Find where the given text appears and provide that cell's center as (X, Y) coordinate. 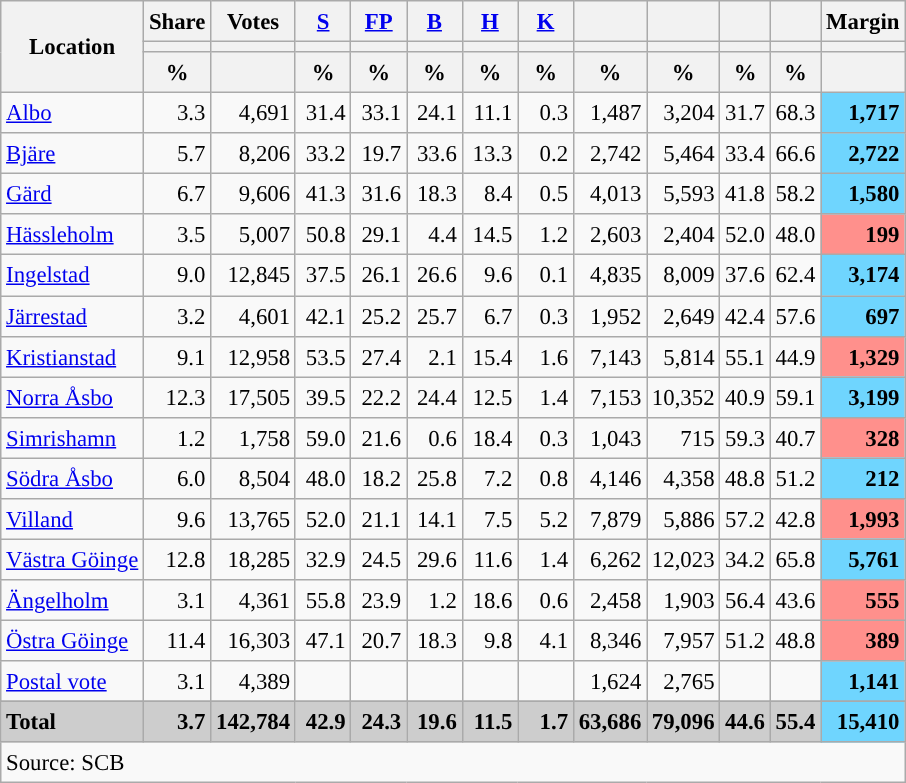
715 (684, 438)
59.1 (795, 398)
Villand (72, 520)
59.0 (323, 438)
18.6 (490, 600)
4.1 (546, 640)
37.6 (745, 276)
42.8 (795, 520)
1,903 (684, 600)
55.1 (745, 356)
Hässleholm (72, 234)
33.1 (379, 114)
Votes (254, 22)
63,686 (610, 722)
1.7 (546, 722)
6,262 (610, 560)
5,593 (684, 194)
27.4 (379, 356)
Postal vote (72, 682)
4,358 (684, 478)
H (490, 22)
44.6 (745, 722)
0.5 (546, 194)
33.4 (745, 154)
15.4 (490, 356)
8,504 (254, 478)
12,958 (254, 356)
5,464 (684, 154)
65.8 (795, 560)
55.4 (795, 722)
1,624 (610, 682)
25.7 (435, 316)
Total (72, 722)
S (323, 22)
57.2 (745, 520)
Ängelholm (72, 600)
24.3 (379, 722)
4,146 (610, 478)
11.4 (178, 640)
33.6 (435, 154)
Source: SCB (453, 762)
21.1 (379, 520)
2,649 (684, 316)
Norra Åsbo (72, 398)
14.1 (435, 520)
43.6 (795, 600)
16,303 (254, 640)
1.6 (546, 356)
79,096 (684, 722)
8,009 (684, 276)
8.4 (490, 194)
5.7 (178, 154)
Gärd (72, 194)
5,814 (684, 356)
8,346 (610, 640)
19.7 (379, 154)
Östra Göinge (72, 640)
7.5 (490, 520)
25.2 (379, 316)
17,505 (254, 398)
555 (863, 600)
18.4 (490, 438)
42.1 (323, 316)
26.1 (379, 276)
22.2 (379, 398)
12.8 (178, 560)
Kristianstad (72, 356)
41.3 (323, 194)
32.9 (323, 560)
20.7 (379, 640)
2.1 (435, 356)
7,879 (610, 520)
18,285 (254, 560)
24.5 (379, 560)
FP (379, 22)
199 (863, 234)
6.0 (178, 478)
8,206 (254, 154)
44.9 (795, 356)
66.6 (795, 154)
0.1 (546, 276)
2,458 (610, 600)
Södra Åsbo (72, 478)
B (435, 22)
33.2 (323, 154)
9.1 (178, 356)
11.6 (490, 560)
31.6 (379, 194)
1,329 (863, 356)
50.8 (323, 234)
24.1 (435, 114)
Bjäre (72, 154)
13,765 (254, 520)
11.5 (490, 722)
31.4 (323, 114)
7,153 (610, 398)
7.2 (490, 478)
58.2 (795, 194)
212 (863, 478)
3.7 (178, 722)
Share (178, 22)
9.8 (490, 640)
7,143 (610, 356)
56.4 (745, 600)
Ingelstad (72, 276)
3.2 (178, 316)
1,717 (863, 114)
389 (863, 640)
41.8 (745, 194)
29.1 (379, 234)
4,601 (254, 316)
3,199 (863, 398)
4,835 (610, 276)
11.1 (490, 114)
42.9 (323, 722)
0.2 (546, 154)
7,957 (684, 640)
12.3 (178, 398)
5.2 (546, 520)
9,606 (254, 194)
1,487 (610, 114)
39.5 (323, 398)
Järrestad (72, 316)
4,691 (254, 114)
5,886 (684, 520)
3,204 (684, 114)
12.5 (490, 398)
57.6 (795, 316)
K (546, 22)
Albo (72, 114)
9.0 (178, 276)
1,952 (610, 316)
12,845 (254, 276)
68.3 (795, 114)
2,722 (863, 154)
3.3 (178, 114)
4.4 (435, 234)
Västra Göinge (72, 560)
29.6 (435, 560)
47.1 (323, 640)
62.4 (795, 276)
26.6 (435, 276)
3.5 (178, 234)
24.4 (435, 398)
40.7 (795, 438)
53.5 (323, 356)
15,410 (863, 722)
328 (863, 438)
2,742 (610, 154)
2,765 (684, 682)
3,174 (863, 276)
2,404 (684, 234)
4,013 (610, 194)
1,993 (863, 520)
1,580 (863, 194)
697 (863, 316)
Location (72, 47)
40.9 (745, 398)
21.6 (379, 438)
34.2 (745, 560)
55.8 (323, 600)
Simrishamn (72, 438)
10,352 (684, 398)
37.5 (323, 276)
4,361 (254, 600)
1,043 (610, 438)
31.7 (745, 114)
14.5 (490, 234)
25.8 (435, 478)
42.4 (745, 316)
19.6 (435, 722)
0.8 (546, 478)
23.9 (379, 600)
1,758 (254, 438)
1,141 (863, 682)
4,389 (254, 682)
12,023 (684, 560)
18.2 (379, 478)
59.3 (745, 438)
13.3 (490, 154)
2,603 (610, 234)
5,007 (254, 234)
Margin (863, 22)
5,761 (863, 560)
142,784 (254, 722)
